Determine the (x, y) coordinate at the center of the cell enclosing the given text.  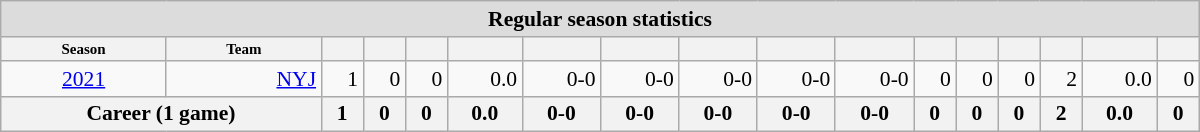
NYJ (244, 78)
Team (244, 48)
Regular season statistics (600, 19)
Career (1 game) (161, 114)
Season (84, 48)
2021 (84, 78)
